Extract the [X, Y] coordinate from the center of the cell holding the provided text.  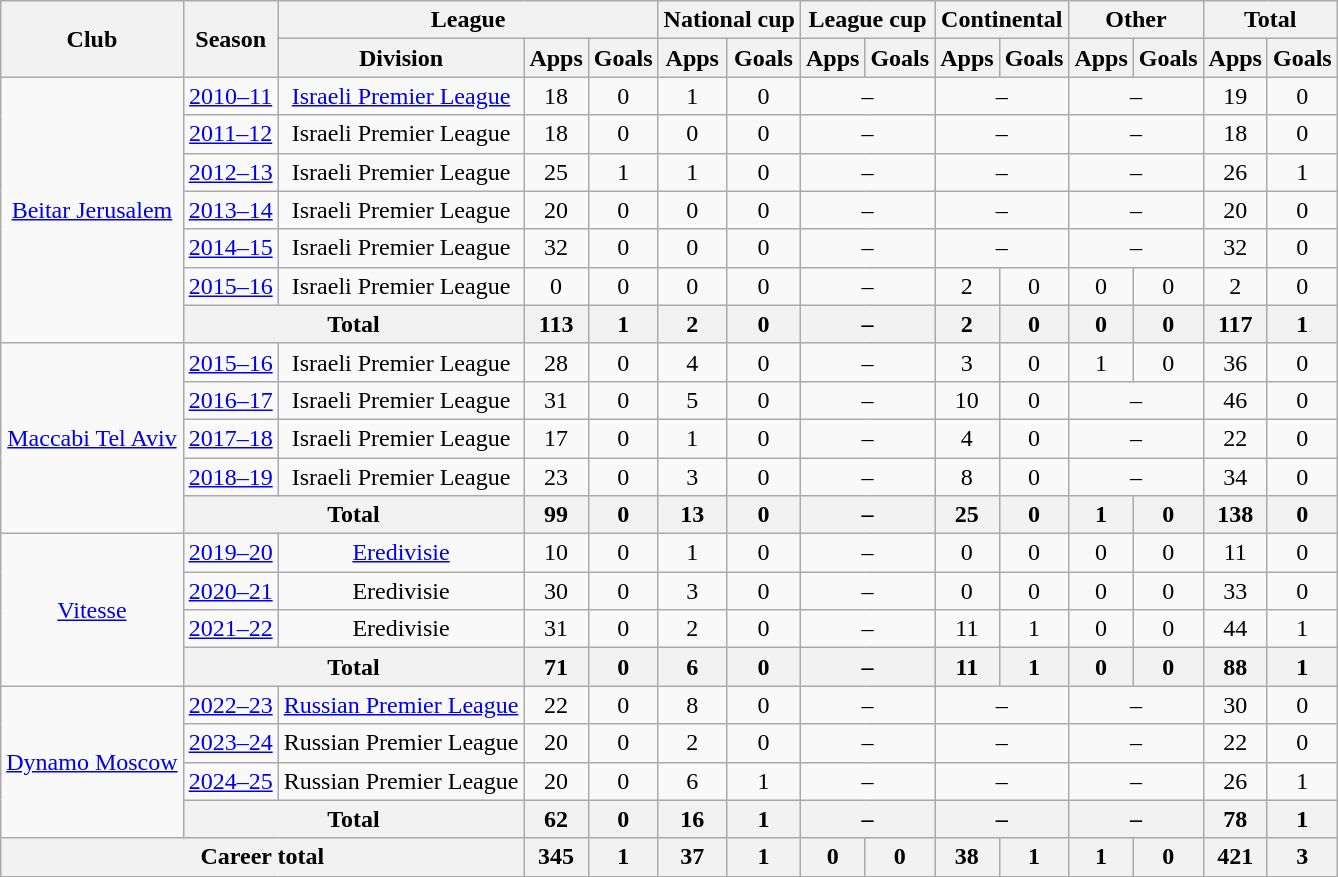
38 [967, 857]
17 [556, 438]
421 [1235, 857]
2022–23 [230, 705]
33 [1235, 591]
Division [401, 58]
34 [1235, 477]
78 [1235, 819]
2019–20 [230, 553]
2023–24 [230, 743]
2012–13 [230, 172]
2016–17 [230, 400]
League [468, 20]
2011–12 [230, 134]
113 [556, 324]
2021–22 [230, 629]
19 [1235, 96]
99 [556, 515]
2024–25 [230, 781]
Vitesse [92, 610]
Maccabi Tel Aviv [92, 438]
16 [692, 819]
71 [556, 667]
138 [1235, 515]
36 [1235, 362]
117 [1235, 324]
5 [692, 400]
Continental [1002, 20]
Club [92, 39]
62 [556, 819]
Other [1136, 20]
2013–14 [230, 210]
2018–19 [230, 477]
Dynamo Moscow [92, 762]
National cup [729, 20]
Beitar Jerusalem [92, 210]
13 [692, 515]
37 [692, 857]
2010–11 [230, 96]
44 [1235, 629]
345 [556, 857]
League cup [867, 20]
23 [556, 477]
2014–15 [230, 248]
46 [1235, 400]
Career total [262, 857]
2020–21 [230, 591]
88 [1235, 667]
Season [230, 39]
28 [556, 362]
2017–18 [230, 438]
